Identify which cell holds the provided text, then report its (X, Y) central coordinate. 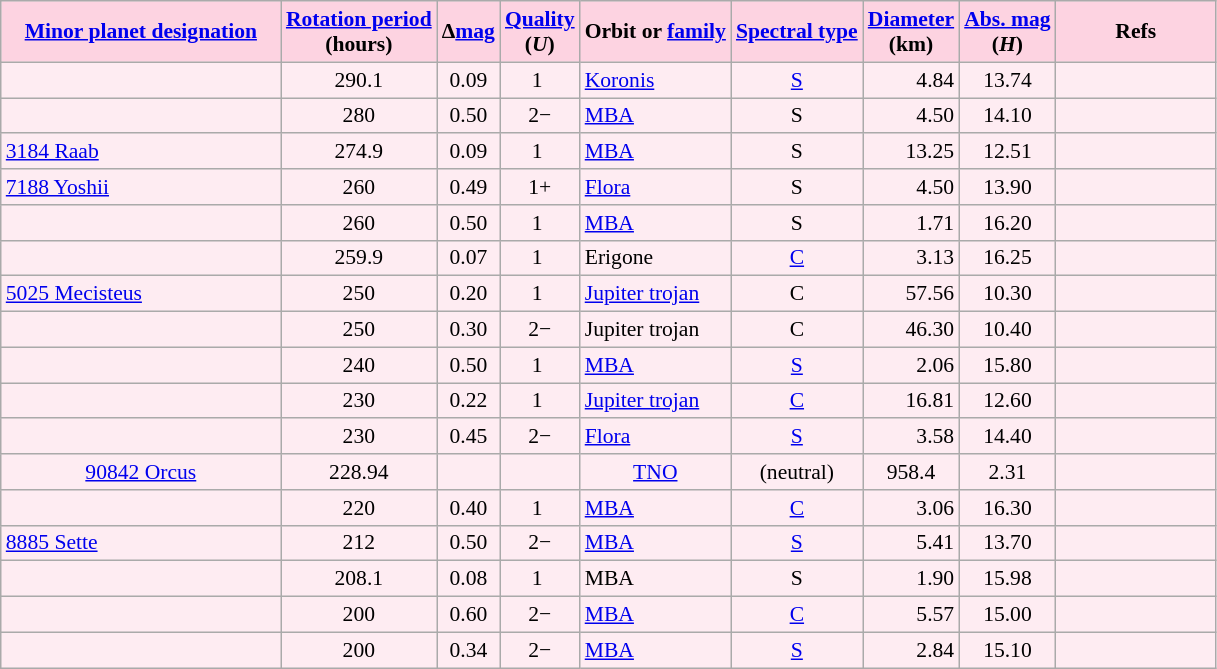
15.98 (1007, 579)
5.57 (911, 615)
220 (359, 508)
5025 Mecisteus (141, 294)
280 (359, 116)
208.1 (359, 579)
4.84 (911, 80)
16.81 (911, 401)
0.08 (468, 579)
90842 Orcus (141, 472)
0.49 (468, 187)
15.00 (1007, 615)
Δmag (468, 32)
Abs. mag(H) (1007, 32)
5.41 (911, 543)
3.13 (911, 258)
2.06 (911, 365)
7188 Yoshii (141, 187)
0.20 (468, 294)
8885 Sette (141, 543)
3.06 (911, 508)
212 (359, 543)
Diameter(km) (911, 32)
12.51 (1007, 152)
Rotation period(hours) (359, 32)
1+ (540, 187)
228.94 (359, 472)
290.1 (359, 80)
0.22 (468, 401)
13.90 (1007, 187)
14.10 (1007, 116)
2.84 (911, 650)
958.4 (911, 472)
14.40 (1007, 437)
10.30 (1007, 294)
2.31 (1007, 472)
TNO (656, 472)
0.60 (468, 615)
274.9 (359, 152)
Spectral type (797, 32)
Orbit or family (656, 32)
0.30 (468, 330)
259.9 (359, 258)
13.25 (911, 152)
3.58 (911, 437)
16.30 (1007, 508)
10.40 (1007, 330)
1.71 (911, 223)
15.10 (1007, 650)
12.60 (1007, 401)
Koronis (656, 80)
0.07 (468, 258)
16.25 (1007, 258)
13.74 (1007, 80)
Refs (1136, 32)
1.90 (911, 579)
240 (359, 365)
15.80 (1007, 365)
Erigone (656, 258)
0.34 (468, 650)
0.40 (468, 508)
(neutral) (797, 472)
3184 Raab (141, 152)
Quality(U) (540, 32)
16.20 (1007, 223)
0.45 (468, 437)
46.30 (911, 330)
57.56 (911, 294)
Minor planet designation (141, 32)
13.70 (1007, 543)
